Return [x, y] of the center of cell containing provided text 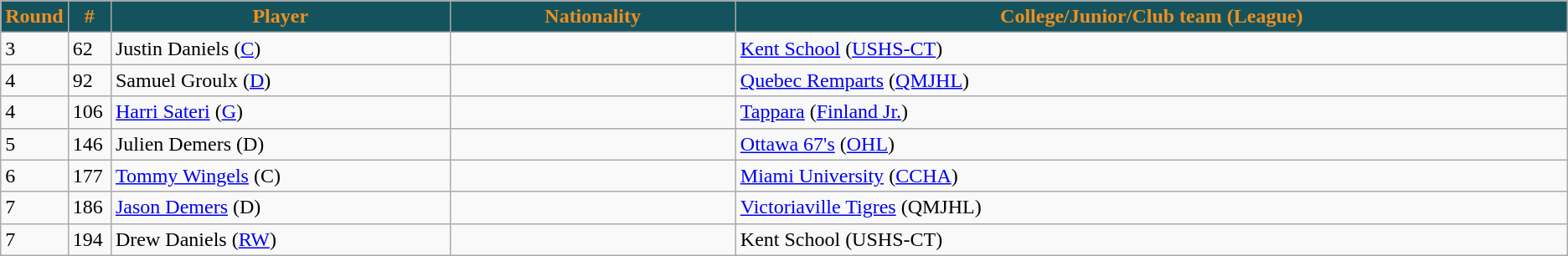
Drew Daniels (RW) [280, 239]
5 [34, 144]
# [89, 17]
Julien Demers (D) [280, 144]
194 [89, 239]
92 [89, 80]
177 [89, 176]
Jason Demers (D) [280, 207]
6 [34, 176]
Quebec Remparts (QMJHL) [1151, 80]
Miami University (CCHA) [1151, 176]
146 [89, 144]
Samuel Groulx (D) [280, 80]
Victoriaville Tigres (QMJHL) [1151, 207]
Tappara (Finland Jr.) [1151, 112]
Justin Daniels (C) [280, 49]
106 [89, 112]
186 [89, 207]
Harri Sateri (G) [280, 112]
College/Junior/Club team (League) [1151, 17]
Tommy Wingels (C) [280, 176]
Player [280, 17]
62 [89, 49]
Round [34, 17]
Ottawa 67's (OHL) [1151, 144]
Nationality [593, 17]
3 [34, 49]
